Identify which cell holds the provided text, then report its (X, Y) central coordinate. 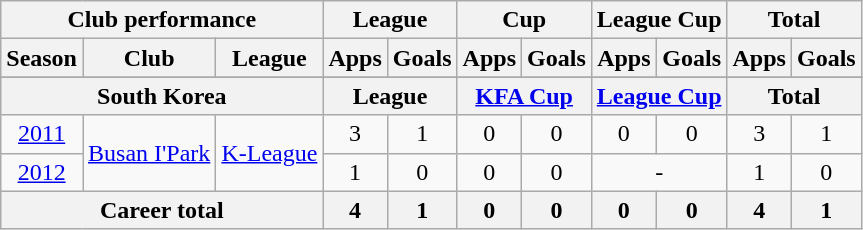
Club (148, 58)
- (659, 172)
2012 (42, 172)
South Korea (162, 96)
K-League (270, 153)
Busan I'Park (148, 153)
Career total (162, 210)
Season (42, 58)
KFA Cup (524, 96)
Cup (524, 20)
Club performance (162, 20)
2011 (42, 134)
